Detect which cell encompasses the target text, then output its [x, y] center coordinate. 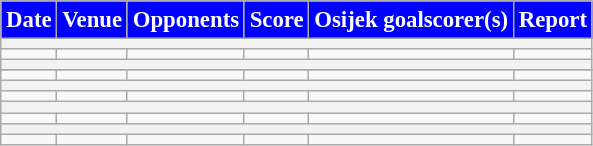
Report [552, 20]
Opponents [186, 20]
Osijek goalscorer(s) [411, 20]
Date [29, 20]
Venue [92, 20]
Score [276, 20]
